Return [X, Y] of the center of cell containing provided text 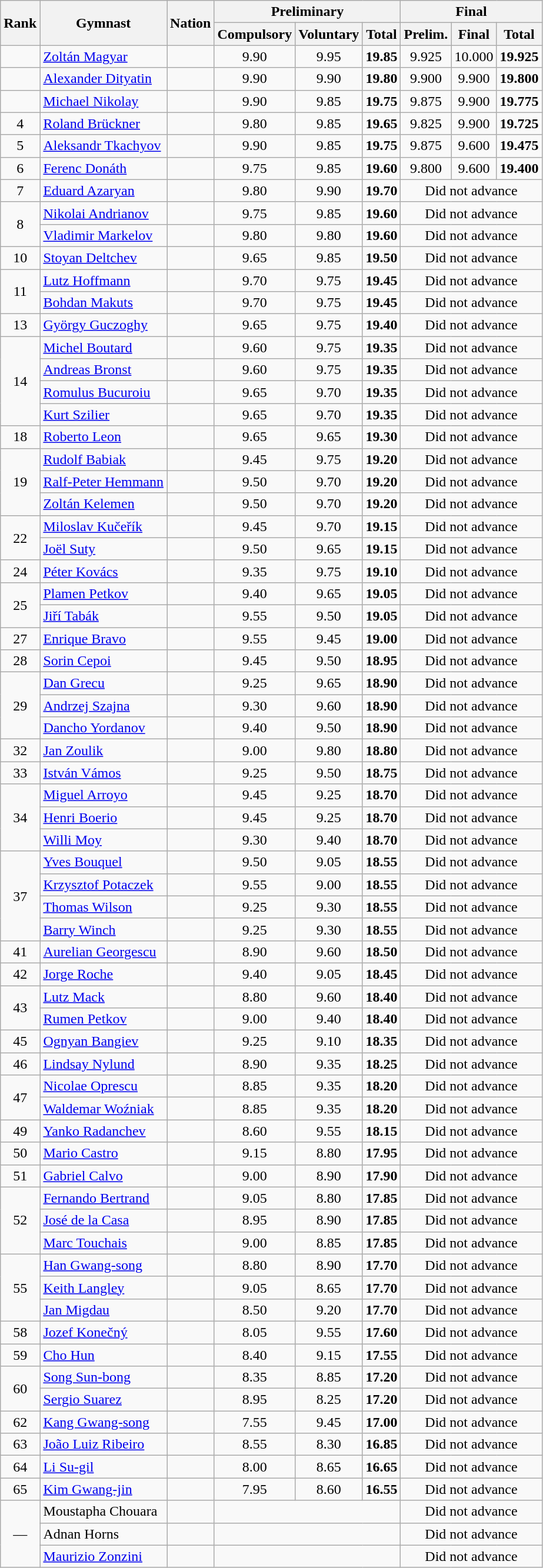
17.55 [381, 1355]
19.00 [381, 638]
Miloslav Kučeřík [104, 526]
Enrique Bravo [104, 638]
17.60 [381, 1332]
18.80 [381, 750]
50 [20, 1153]
Nikolai Andrianov [104, 213]
5 [20, 146]
8.35 [255, 1377]
Yanko Radanchev [104, 1131]
Song Sun-bong [104, 1377]
Mario Castro [104, 1153]
8 [20, 224]
18.35 [381, 1042]
41 [20, 952]
Sergio Suarez [104, 1400]
18.95 [381, 661]
18.25 [381, 1064]
Lutz Hoffmann [104, 281]
18.75 [381, 773]
59 [20, 1355]
9.925 [426, 56]
49 [20, 1131]
19.40 [381, 325]
Rumen Petkov [104, 1019]
Cho Hun [104, 1355]
6 [20, 168]
Rudolf Babiak [104, 459]
17.00 [381, 1422]
Alexander Dityatin [104, 79]
32 [20, 750]
14 [20, 381]
Waldemar Woźniak [104, 1109]
46 [20, 1064]
8.30 [329, 1444]
Adnan Horns [104, 1534]
Plamen Petkov [104, 593]
47 [20, 1097]
22 [20, 538]
7.55 [255, 1422]
65 [20, 1489]
Jiří Tabák [104, 616]
25 [20, 605]
19.85 [381, 56]
Kang Gwang-song [104, 1422]
27 [20, 638]
Vladimir Markelov [104, 235]
8.05 [255, 1332]
18.45 [381, 974]
Marc Touchais [104, 1243]
19.775 [519, 101]
Aurelian Georgescu [104, 952]
28 [20, 661]
9.20 [329, 1310]
Voluntary [329, 34]
19.50 [381, 258]
7.95 [255, 1489]
Jorge Roche [104, 974]
34 [20, 818]
Andreas Bronst [104, 370]
Henri Boerio [104, 818]
Thomas Wilson [104, 907]
Nation [191, 23]
13 [20, 325]
19.30 [381, 437]
Jozef Konečný [104, 1332]
33 [20, 773]
Compulsory [255, 34]
16.85 [381, 1444]
Bohdan Makuts [104, 303]
Krzysztof Potaczek [104, 885]
43 [20, 1008]
Lindsay Nylund [104, 1064]
18 [20, 437]
9.800 [426, 168]
9.825 [426, 124]
9.10 [329, 1042]
9.95 [329, 56]
Rank [20, 23]
17.95 [381, 1153]
Han Gwang-song [104, 1265]
Prelim. [426, 34]
Keith Langley [104, 1287]
Dancho Yordanov [104, 728]
Roberto Leon [104, 437]
8.25 [329, 1400]
György Guczoghy [104, 325]
Yves Bouquel [104, 862]
Ferenc Donáth [104, 168]
Moustapha Chouara [104, 1512]
Jan Migdau [104, 1310]
João Luiz Ribeiro [104, 1444]
8.40 [255, 1355]
Roland Brückner [104, 124]
José de la Casa [104, 1220]
19.925 [519, 56]
19.80 [381, 79]
Kim Gwang-jin [104, 1489]
16.65 [381, 1467]
Dan Grecu [104, 683]
Zoltán Kelemen [104, 504]
Barry Winch [104, 929]
17.90 [381, 1176]
Miguel Arroyo [104, 795]
Ognyan Bangiev [104, 1042]
Stoyan Deltchev [104, 258]
Aleksandr Tkachyov [104, 146]
10 [20, 258]
Joël Suty [104, 549]
7 [20, 191]
Eduard Azaryan [104, 191]
29 [20, 706]
Romulus Bucuroiu [104, 392]
8.55 [255, 1444]
Li Su-gil [104, 1467]
19.10 [381, 571]
19.65 [381, 124]
42 [20, 974]
63 [20, 1444]
— [20, 1534]
Nicolae Oprescu [104, 1086]
Kurt Szilier [104, 415]
19.725 [519, 124]
52 [20, 1220]
Zoltán Magyar [104, 56]
Gymnast [104, 23]
Lutz Mack [104, 997]
45 [20, 1042]
Michel Boutard [104, 348]
10.000 [474, 56]
Gabriel Calvo [104, 1176]
István Vámos [104, 773]
Péter Kovács [104, 571]
Preliminary [307, 12]
60 [20, 1389]
Sorin Cepoi [104, 661]
18.15 [381, 1131]
19.800 [519, 79]
51 [20, 1176]
24 [20, 571]
19.400 [519, 168]
4 [20, 124]
Michael Nikolay [104, 101]
37 [20, 896]
64 [20, 1467]
Maurizio Zonzini [104, 1556]
19.475 [519, 146]
Willi Moy [104, 840]
Fernando Bertrand [104, 1198]
8.50 [255, 1310]
Andrzej Szajna [104, 706]
55 [20, 1287]
18.50 [381, 952]
62 [20, 1422]
Ralf-Peter Hemmann [104, 482]
11 [20, 292]
58 [20, 1332]
8.00 [255, 1467]
19 [20, 482]
19.70 [381, 191]
16.55 [381, 1489]
Jan Zoulik [104, 750]
